Extract the [x, y] coordinate from the center of the cell holding the provided text.  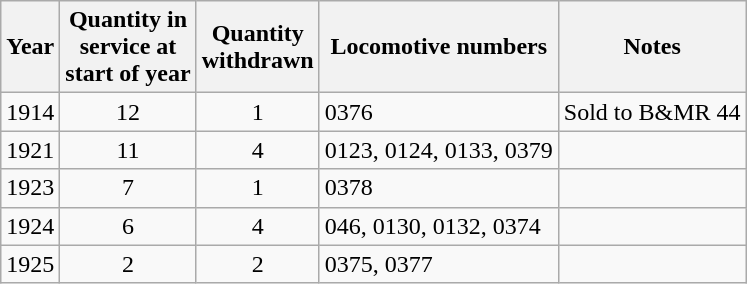
12 [128, 112]
Notes [652, 47]
Locomotive numbers [438, 47]
Quantity inservice atstart of year [128, 47]
0375, 0377 [438, 264]
1914 [30, 112]
7 [128, 188]
1925 [30, 264]
046, 0130, 0132, 0374 [438, 226]
Sold to B&MR 44 [652, 112]
1921 [30, 150]
Year [30, 47]
6 [128, 226]
Quantitywithdrawn [258, 47]
0376 [438, 112]
1923 [30, 188]
0378 [438, 188]
0123, 0124, 0133, 0379 [438, 150]
11 [128, 150]
1924 [30, 226]
